Locate the cell with the specified text and output its [X, Y] center coordinate. 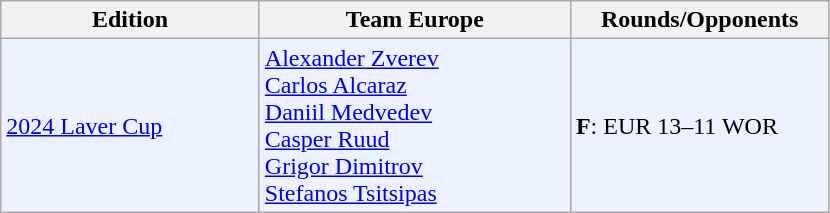
Rounds/Opponents [700, 20]
Edition [130, 20]
F: EUR 13–11 WOR [700, 126]
Team Europe [414, 20]
2024 Laver Cup [130, 126]
Alexander Zverev Carlos Alcaraz Daniil Medvedev Casper Ruud Grigor Dimitrov Stefanos Tsitsipas [414, 126]
